Pinpoint the cell where the given text exists, returning its [X, Y] midpoint coordinate. 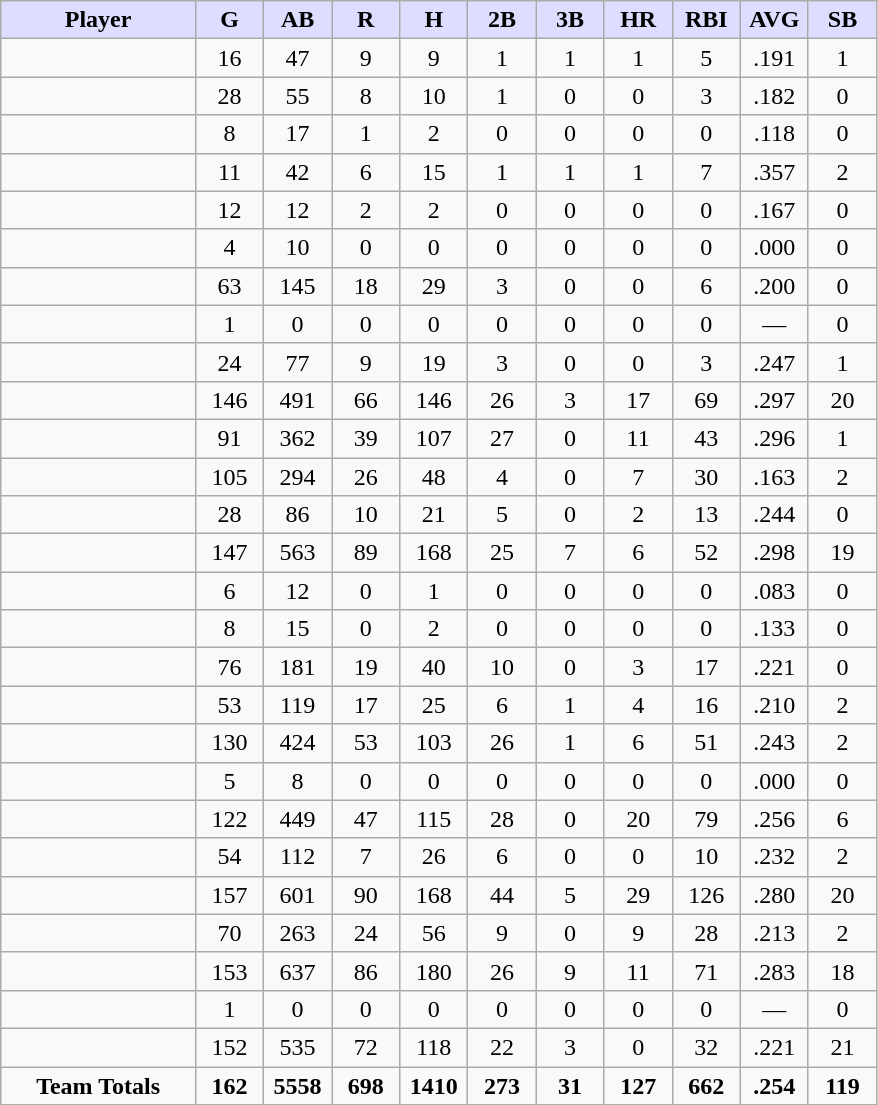
70 [229, 933]
273 [502, 1085]
77 [298, 362]
22 [502, 1047]
.283 [774, 971]
42 [298, 172]
147 [229, 553]
.118 [774, 134]
601 [298, 895]
44 [502, 895]
491 [298, 400]
3B [570, 20]
52 [706, 553]
162 [229, 1085]
424 [298, 743]
54 [229, 857]
.213 [774, 933]
91 [229, 438]
105 [229, 477]
126 [706, 895]
563 [298, 553]
115 [434, 819]
535 [298, 1047]
Team Totals [98, 1085]
.254 [774, 1085]
130 [229, 743]
152 [229, 1047]
181 [298, 667]
112 [298, 857]
13 [706, 515]
27 [502, 438]
362 [298, 438]
G [229, 20]
.083 [774, 591]
.232 [774, 857]
118 [434, 1047]
66 [366, 400]
48 [434, 477]
31 [570, 1085]
32 [706, 1047]
.357 [774, 172]
AVG [774, 20]
56 [434, 933]
AB [298, 20]
.247 [774, 362]
55 [298, 96]
79 [706, 819]
R [366, 20]
157 [229, 895]
637 [298, 971]
.256 [774, 819]
153 [229, 971]
145 [298, 286]
103 [434, 743]
Player [98, 20]
.210 [774, 705]
2B [502, 20]
.296 [774, 438]
.297 [774, 400]
.243 [774, 743]
.280 [774, 895]
449 [298, 819]
1410 [434, 1085]
107 [434, 438]
51 [706, 743]
.298 [774, 553]
.200 [774, 286]
698 [366, 1085]
43 [706, 438]
.244 [774, 515]
127 [638, 1085]
72 [366, 1047]
.167 [774, 210]
90 [366, 895]
.191 [774, 58]
5558 [298, 1085]
30 [706, 477]
SB [842, 20]
40 [434, 667]
263 [298, 933]
HR [638, 20]
H [434, 20]
.133 [774, 629]
122 [229, 819]
.163 [774, 477]
294 [298, 477]
69 [706, 400]
71 [706, 971]
662 [706, 1085]
.182 [774, 96]
180 [434, 971]
63 [229, 286]
39 [366, 438]
76 [229, 667]
RBI [706, 20]
89 [366, 553]
